From the cell containing the given text, extract its center point as [X, Y] coordinate. 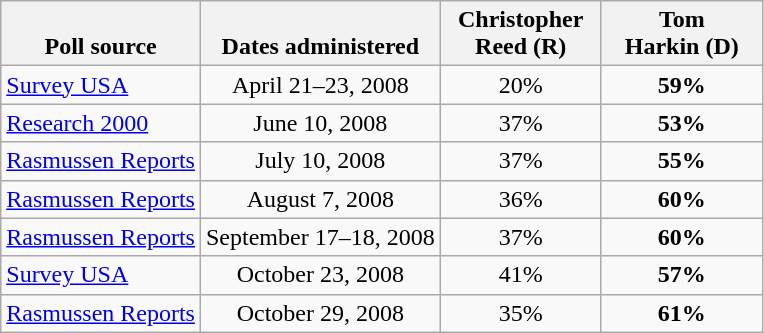
August 7, 2008 [320, 199]
October 29, 2008 [320, 313]
35% [520, 313]
59% [682, 85]
September 17–18, 2008 [320, 237]
61% [682, 313]
July 10, 2008 [320, 161]
Dates administered [320, 34]
April 21–23, 2008 [320, 85]
53% [682, 123]
ChristopherReed (R) [520, 34]
20% [520, 85]
41% [520, 275]
June 10, 2008 [320, 123]
Poll source [101, 34]
TomHarkin (D) [682, 34]
36% [520, 199]
October 23, 2008 [320, 275]
57% [682, 275]
55% [682, 161]
Research 2000 [101, 123]
